Find where the given text appears and provide that cell's center as [x, y] coordinate. 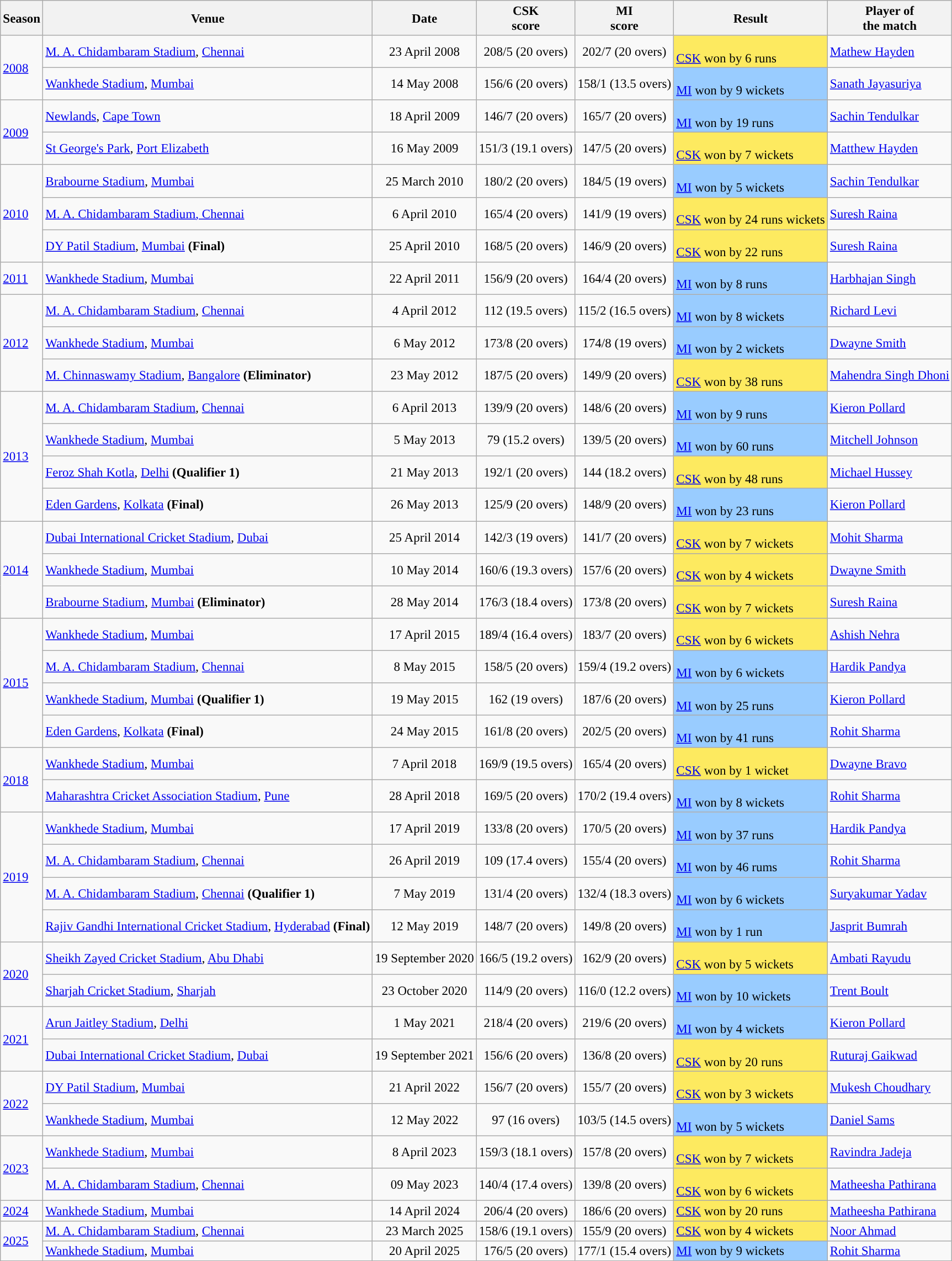
112 (19.5 overs) [525, 310]
MI won by 1 run [751, 925]
158/5 (20 overs) [525, 667]
16 May 2009 [424, 149]
Rajiv Gandhi International Cricket Stadium, Hyderabad (Final) [208, 925]
Result [751, 18]
14 May 2008 [424, 84]
142/3 (19 overs) [525, 537]
2019 [22, 877]
184/5 (19 overs) [625, 181]
176/3 (18.4 overs) [525, 602]
139/8 (20 overs) [625, 1185]
M. A. Chidambaram Stadium, Chennai (Qualifier 1) [208, 893]
115/2 (16.5 overs) [625, 310]
202/5 (20 overs) [625, 731]
139/9 (20 overs) [525, 407]
146/7 (20 overs) [525, 116]
19 May 2015 [424, 699]
132/4 (18.3 overs) [625, 893]
2023 [22, 1168]
2025 [22, 1241]
Dwayne Bravo [890, 764]
148/6 (20 overs) [625, 407]
Mitchell Johnson [890, 439]
2008 [22, 67]
2012 [22, 343]
109 (17.4 overs) [525, 861]
09 May 2023 [424, 1185]
Trent Boult [890, 990]
5 May 2013 [424, 439]
157/8 (20 overs) [625, 1152]
2018 [22, 780]
CSK won by 48 runs [751, 473]
218/4 (20 overs) [525, 1022]
149/8 (20 overs) [625, 925]
6 April 2010 [424, 213]
Harbhajan Singh [890, 278]
97 (16 overs) [525, 1120]
MI won by 9 runs [751, 407]
MI won by 37 runs [751, 828]
151/3 (19.1 overs) [525, 149]
MI won by 46 rums [751, 861]
7 May 2019 [424, 893]
168/5 (20 overs) [525, 246]
133/8 (20 overs) [525, 828]
CSK won by 5 wickets [751, 958]
22 April 2011 [424, 278]
MI won by 2 wickets [751, 342]
177/1 (15.4 overs) [625, 1251]
MI won by 60 runs [751, 439]
23 April 2008 [424, 52]
187/5 (20 overs) [525, 375]
159/4 (19.2 overs) [625, 667]
DY Patil Stadium, Mumbai (Final) [208, 246]
2022 [22, 1103]
161/8 (20 overs) [525, 731]
Ambati Rayudu [890, 958]
79 (15.2 overs) [525, 439]
169/9 (19.5 overs) [525, 764]
219/6 (20 overs) [625, 1022]
156/7 (20 overs) [525, 1088]
Newlands, Cape Town [208, 116]
2024 [22, 1211]
165/7 (20 overs) [625, 116]
186/6 (20 overs) [625, 1211]
6 April 2013 [424, 407]
155/4 (20 overs) [625, 861]
Ashish Nehra [890, 634]
Mohit Sharma [890, 537]
139/5 (20 overs) [625, 439]
159/3 (18.1 overs) [525, 1152]
CSK won by 1 wicket [751, 764]
180/2 (20 overs) [525, 181]
155/7 (20 overs) [625, 1088]
Michael Hussey [890, 473]
MI won by 19 runs [751, 116]
Feroz Shah Kotla, Delhi (Qualifier 1) [208, 473]
166/5 (19.2 overs) [525, 958]
176/5 (20 overs) [525, 1251]
174/8 (19 overs) [625, 342]
162 (19 overs) [525, 699]
23 March 2025 [424, 1231]
208/5 (20 overs) [525, 52]
23 May 2012 [424, 375]
1 May 2021 [424, 1022]
CSK won by 3 wickets [751, 1088]
MI won by 8 runs [751, 278]
156/9 (20 overs) [525, 278]
MI won by 25 runs [751, 699]
Suryakumar Yadav [890, 893]
158/1 (13.5 overs) [625, 84]
148/9 (20 overs) [625, 505]
Season [22, 18]
28 April 2018 [424, 796]
25 April 2010 [424, 246]
17 April 2019 [424, 828]
Matthew Hayden [890, 149]
25 March 2010 [424, 181]
189/4 (16.4 overs) [525, 634]
Player ofthe match [890, 18]
146/9 (20 overs) [625, 246]
2013 [22, 456]
26 April 2019 [424, 861]
Maharashtra Cricket Association Stadium, Pune [208, 796]
CSKscore [525, 18]
103/5 (14.5 overs) [625, 1120]
170/5 (20 overs) [625, 828]
Ruturaj Gaikwad [890, 1056]
12 May 2022 [424, 1120]
183/7 (20 overs) [625, 634]
Brabourne Stadium, Mumbai (Eliminator) [208, 602]
160/6 (19.3 overs) [525, 570]
DY Patil Stadium, Mumbai [208, 1088]
28 May 2014 [424, 602]
17 April 2015 [424, 634]
Date [424, 18]
Venue [208, 18]
187/6 (20 overs) [625, 699]
21 May 2013 [424, 473]
170/2 (19.4 overs) [625, 796]
149/9 (20 overs) [625, 375]
158/6 (19.1 overs) [525, 1231]
2014 [22, 569]
141/7 (20 overs) [625, 537]
Brabourne Stadium, Mumbai [208, 181]
4 April 2012 [424, 310]
2020 [22, 974]
18 April 2009 [424, 116]
148/7 (20 overs) [525, 925]
Daniel Sams [890, 1120]
23 October 2020 [424, 990]
20 April 2025 [424, 1251]
131/4 (20 overs) [525, 893]
19 September 2021 [424, 1056]
169/5 (20 overs) [525, 796]
140/4 (17.4 overs) [525, 1185]
19 September 2020 [424, 958]
Jasprit Bumrah [890, 925]
141/9 (19 overs) [625, 213]
Sanath Jayasuriya [890, 84]
155/9 (20 overs) [625, 1231]
147/5 (20 overs) [625, 149]
Sharjah Cricket Stadium, Sharjah [208, 990]
24 May 2015 [424, 731]
CSK won by 6 runs [751, 52]
162/9 (20 overs) [625, 958]
164/4 (20 overs) [625, 278]
Wankhede Stadium, Mumbai (Qualifier 1) [208, 699]
2009 [22, 133]
136/8 (20 overs) [625, 1056]
21 April 2022 [424, 1088]
6 May 2012 [424, 342]
2010 [22, 213]
CSK won by 24 runs wickets [751, 213]
Sheikh Zayed Cricket Stadium, Abu Dhabi [208, 958]
M. Chinnaswamy Stadium, Bangalore (Eliminator) [208, 375]
2021 [22, 1039]
116/0 (12.2 overs) [625, 990]
MI won by 23 runs [751, 505]
Arun Jaitley Stadium, Delhi [208, 1022]
Mathew Hayden [890, 52]
MI won by 10 wickets [751, 990]
192/1 (20 overs) [525, 473]
157/6 (20 overs) [625, 570]
7 April 2018 [424, 764]
206/4 (20 overs) [525, 1211]
14 April 2024 [424, 1211]
144 (18.2 overs) [625, 473]
26 May 2013 [424, 505]
8 May 2015 [424, 667]
2011 [22, 278]
Mukesh Choudhary [890, 1088]
MI won by 4 wickets [751, 1022]
Richard Levi [890, 310]
2015 [22, 682]
Ravindra Jadeja [890, 1152]
12 May 2019 [424, 925]
114/9 (20 overs) [525, 990]
CSK won by 38 runs [751, 375]
Noor Ahmad [890, 1231]
8 April 2023 [424, 1152]
MI won by 41 runs [751, 731]
MIscore [625, 18]
25 April 2014 [424, 537]
Mahendra Singh Dhoni [890, 375]
202/7 (20 overs) [625, 52]
125/9 (20 overs) [525, 505]
St George's Park, Port Elizabeth [208, 149]
CSK won by 22 runs [751, 246]
10 May 2014 [424, 570]
